From the cell containing the given text, extract its center point as [x, y] coordinate. 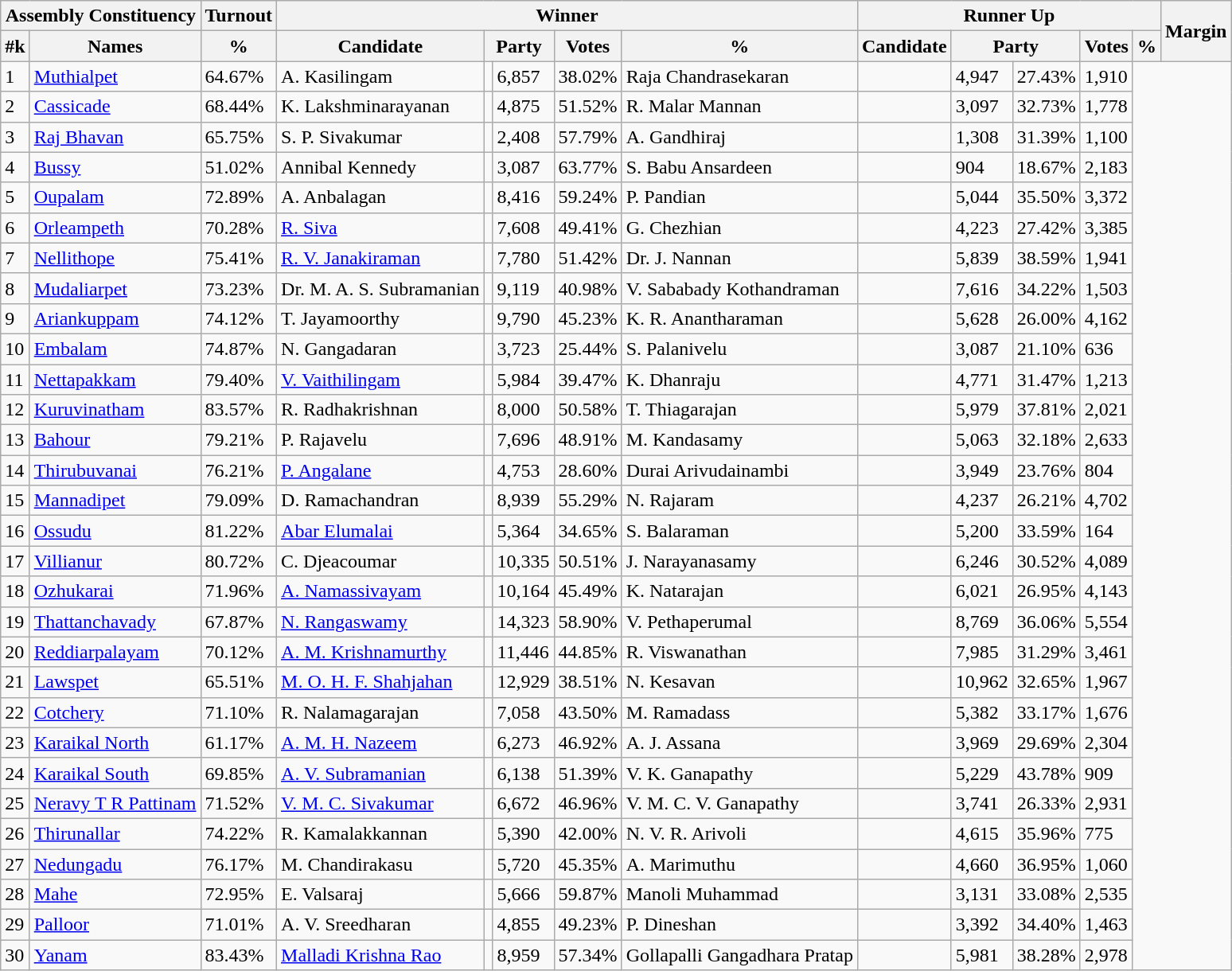
1,100 [1106, 137]
33.59% [1046, 531]
A. Namassivayam [380, 591]
8,769 [982, 622]
Gollapalli Gangadhara Pratap [739, 955]
2,408 [524, 137]
30 [15, 955]
K. Lakshminarayanan [380, 107]
36.06% [1046, 622]
A. J. Assana [739, 743]
6,246 [982, 561]
Reddiarpalayam [115, 652]
Cotchery [115, 712]
83.57% [239, 410]
21 [15, 682]
Orleampeth [115, 228]
9,790 [524, 318]
57.79% [587, 137]
R. Radhakrishnan [380, 410]
4,875 [524, 107]
80.72% [239, 561]
10,962 [982, 682]
63.77% [587, 167]
72.95% [239, 895]
10,164 [524, 591]
1,213 [1106, 380]
S. P. Sivakumar [380, 137]
2,021 [1106, 410]
50.58% [587, 410]
C. Djeacoumar [380, 561]
17 [15, 561]
5,200 [982, 531]
50.51% [587, 561]
1,910 [1106, 76]
Palloor [115, 925]
P. Dineshan [739, 925]
V. Sababady Kothandraman [739, 288]
Bussy [115, 167]
26.00% [1046, 318]
4,615 [982, 833]
24 [15, 773]
Durai Arivudainambi [739, 470]
18.67% [1046, 167]
7,985 [982, 652]
5,979 [982, 410]
3,461 [1106, 652]
R. Nalamagarajan [380, 712]
5,382 [982, 712]
M. Kandasamy [739, 440]
38.59% [1046, 258]
8,959 [524, 955]
35.96% [1046, 833]
10 [15, 349]
38.02% [587, 76]
Ariankuppam [115, 318]
1,941 [1106, 258]
6,273 [524, 743]
Mudaliarpet [115, 288]
Names [115, 46]
11,446 [524, 652]
Karaikal North [115, 743]
Margin [1196, 31]
N. Rangaswamy [380, 622]
7,616 [982, 288]
76.21% [239, 470]
N. Kesavan [739, 682]
A. Marimuthu [739, 864]
70.12% [239, 652]
28 [15, 895]
Thirunallar [115, 833]
1,676 [1106, 712]
#k [15, 46]
10,335 [524, 561]
64.67% [239, 76]
25.44% [587, 349]
33.17% [1046, 712]
M. O. H. F. Shahjahan [380, 682]
909 [1106, 773]
3,949 [982, 470]
51.42% [587, 258]
79.21% [239, 440]
J. Narayanasamy [739, 561]
5,554 [1106, 622]
Thirubuvanai [115, 470]
34.65% [587, 531]
46.92% [587, 743]
M. Ramadass [739, 712]
5,839 [982, 258]
28.60% [587, 470]
R. V. Janakiraman [380, 258]
34.22% [1046, 288]
V. Vaithilingam [380, 380]
Nellithope [115, 258]
34.40% [1046, 925]
1,308 [982, 137]
71.01% [239, 925]
45.35% [587, 864]
79.40% [239, 380]
A. V. Sreedharan [380, 925]
32.65% [1046, 682]
V. M. C. Sivakumar [380, 803]
73.23% [239, 288]
26.33% [1046, 803]
Dr. J. Nannan [739, 258]
5,390 [524, 833]
Malladi Krishna Rao [380, 955]
18 [15, 591]
7,696 [524, 440]
A. Kasilingam [380, 76]
Kuruvinatham [115, 410]
Oupalam [115, 197]
636 [1106, 349]
R. Kamalakkannan [380, 833]
72.89% [239, 197]
44.85% [587, 652]
58.90% [587, 622]
K. Natarajan [739, 591]
A. Gandhiraj [739, 137]
7,608 [524, 228]
49.23% [587, 925]
59.87% [587, 895]
65.75% [239, 137]
27 [15, 864]
Mannadipet [115, 501]
39.47% [587, 380]
Dr. M. A. S. Subramanian [380, 288]
V. Pethaperumal [739, 622]
2,931 [1106, 803]
32.73% [1046, 107]
9 [15, 318]
A. Anbalagan [380, 197]
Ozhukarai [115, 591]
A. M. H. Nazeem [380, 743]
51.02% [239, 167]
Winner [567, 16]
Lawspet [115, 682]
6,857 [524, 76]
38.28% [1046, 955]
164 [1106, 531]
5,044 [982, 197]
51.52% [587, 107]
32.18% [1046, 440]
3,385 [1106, 228]
Neravy T R Pattinam [115, 803]
38.51% [587, 682]
8,000 [524, 410]
51.39% [587, 773]
5,981 [982, 955]
N. Rajaram [739, 501]
K. Dhanraju [739, 380]
5,666 [524, 895]
Yanam [115, 955]
S. Babu Ansardeen [739, 167]
4,855 [524, 925]
46.96% [587, 803]
6,672 [524, 803]
7,780 [524, 258]
5,063 [982, 440]
3,131 [982, 895]
13 [15, 440]
79.09% [239, 501]
6,021 [982, 591]
1,463 [1106, 925]
29 [15, 925]
Runner Up [1009, 16]
1,060 [1106, 864]
40.98% [587, 288]
Raja Chandrasekaran [739, 76]
5,364 [524, 531]
8,939 [524, 501]
68.44% [239, 107]
904 [982, 167]
6 [15, 228]
21.10% [1046, 349]
Mahe [115, 895]
2,535 [1106, 895]
5,720 [524, 864]
75.41% [239, 258]
71.52% [239, 803]
4,702 [1106, 501]
27.42% [1046, 228]
23 [15, 743]
R. Viswanathan [739, 652]
P. Rajavelu [380, 440]
69.85% [239, 773]
4,143 [1106, 591]
M. Chandirakasu [380, 864]
A. V. Subramanian [380, 773]
S. Balaraman [739, 531]
4,947 [982, 76]
45.23% [587, 318]
36.95% [1046, 864]
Nedungadu [115, 864]
26.95% [1046, 591]
5,229 [982, 773]
26 [15, 833]
1,967 [1106, 682]
76.17% [239, 864]
11 [15, 380]
48.91% [587, 440]
2,633 [1106, 440]
7,058 [524, 712]
T. Jayamoorthy [380, 318]
22 [15, 712]
K. R. Anantharaman [739, 318]
Embalam [115, 349]
R. Malar Mannan [739, 107]
4,162 [1106, 318]
2 [15, 107]
31.39% [1046, 137]
25 [15, 803]
74.22% [239, 833]
3,097 [982, 107]
3,969 [982, 743]
67.87% [239, 622]
14,323 [524, 622]
S. Palanivelu [739, 349]
12 [15, 410]
4,237 [982, 501]
2,304 [1106, 743]
74.12% [239, 318]
14 [15, 470]
71.10% [239, 712]
1,503 [1106, 288]
E. Valsaraj [380, 895]
8 [15, 288]
Nettapakkam [115, 380]
Raj Bhavan [115, 137]
43.78% [1046, 773]
4,089 [1106, 561]
5 [15, 197]
1,778 [1106, 107]
31.29% [1046, 652]
Thattanchavady [115, 622]
12,929 [524, 682]
Annibal Kennedy [380, 167]
43.50% [587, 712]
35.50% [1046, 197]
8,416 [524, 197]
Turnout [239, 16]
P. Angalane [380, 470]
Assembly Constituency [100, 16]
9,119 [524, 288]
Cassicade [115, 107]
37.81% [1046, 410]
N. V. R. Arivoli [739, 833]
1 [15, 76]
31.47% [1046, 380]
3,741 [982, 803]
3,392 [982, 925]
P. Pandian [739, 197]
Abar Elumalai [380, 531]
70.28% [239, 228]
3 [15, 137]
4,753 [524, 470]
4,771 [982, 380]
Bahour [115, 440]
T. Thiagarajan [739, 410]
49.41% [587, 228]
33.08% [1046, 895]
Karaikal South [115, 773]
26.21% [1046, 501]
G. Chezhian [739, 228]
42.00% [587, 833]
7 [15, 258]
Villianur [115, 561]
Muthialpet [115, 76]
5,628 [982, 318]
61.17% [239, 743]
5,984 [524, 380]
D. Ramachandran [380, 501]
Ossudu [115, 531]
23.76% [1046, 470]
57.34% [587, 955]
55.29% [587, 501]
59.24% [587, 197]
71.96% [239, 591]
27.43% [1046, 76]
19 [15, 622]
15 [15, 501]
83.43% [239, 955]
775 [1106, 833]
6,138 [524, 773]
30.52% [1046, 561]
74.87% [239, 349]
45.49% [587, 591]
65.51% [239, 682]
Manoli Muhammad [739, 895]
20 [15, 652]
4 [15, 167]
81.22% [239, 531]
16 [15, 531]
3,723 [524, 349]
2,978 [1106, 955]
2,183 [1106, 167]
A. M. Krishnamurthy [380, 652]
4,223 [982, 228]
R. Siva [380, 228]
29.69% [1046, 743]
V. K. Ganapathy [739, 773]
804 [1106, 470]
3,372 [1106, 197]
4,660 [982, 864]
V. M. C. V. Ganapathy [739, 803]
N. Gangadaran [380, 349]
